Determine the [x, y] coordinate at the center of the cell enclosing the given text.  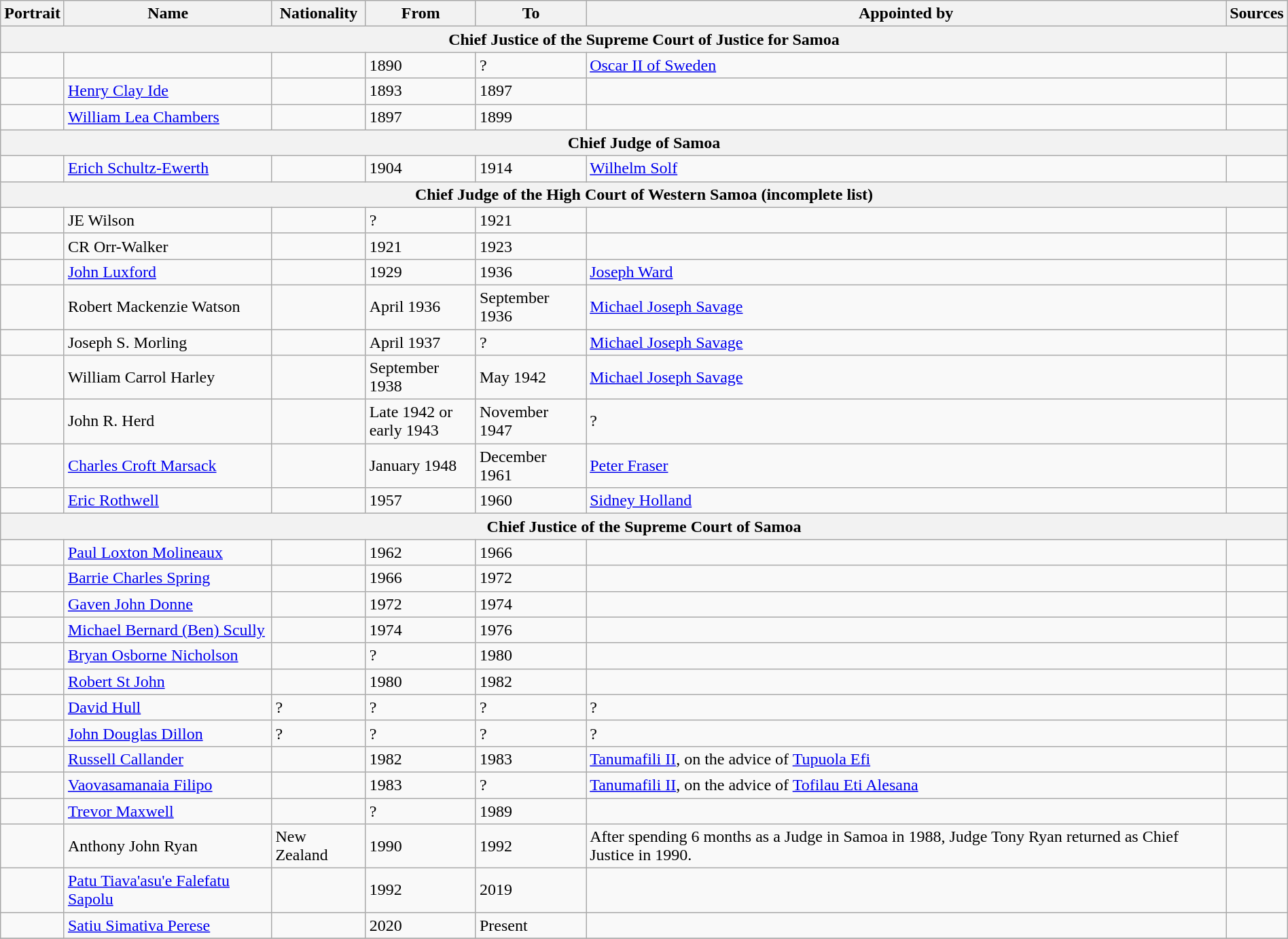
2019 [531, 890]
1962 [421, 552]
From [421, 14]
Bryan Osborne Nicholson [167, 656]
Henry Clay Ide [167, 91]
1893 [421, 91]
December 1961 [531, 466]
Name [167, 14]
Paul Loxton Molineaux [167, 552]
Nationality [319, 14]
1904 [421, 169]
Erich Schultz-Ewerth [167, 169]
Eric Rothwell [167, 501]
November 1947 [531, 421]
JE Wilson [167, 220]
September 1938 [421, 378]
1957 [421, 501]
May 1942 [531, 378]
September 1936 [531, 307]
Robert Mackenzie Watson [167, 307]
2020 [421, 925]
Appointed by [906, 14]
Vaovasamanaia Filipo [167, 785]
John Douglas Dillon [167, 733]
Present [531, 925]
New Zealand [319, 847]
Patu Tiava'asu'e Falefatu Sapolu [167, 890]
Satiu Simativa Perese [167, 925]
Chief Judge of the High Court of Western Samoa (incomplete list) [644, 194]
Portrait [33, 14]
1989 [531, 811]
April 1936 [421, 307]
1899 [531, 117]
Gaven John Donne [167, 604]
Peter Fraser [906, 466]
Sources [1257, 14]
Chief Justice of the Supreme Court of Samoa [644, 527]
William Lea Chambers [167, 117]
1936 [531, 272]
Oscar II of Sweden [906, 65]
April 1937 [421, 342]
Russell Callander [167, 759]
Joseph Ward [906, 272]
Trevor Maxwell [167, 811]
After spending 6 months as a Judge in Samoa in 1988, Judge Tony Ryan returned as Chief Justice in 1990. [906, 847]
David Hull [167, 707]
Michael Bernard (Ben) Scully [167, 630]
Charles Croft Marsack [167, 466]
January 1948 [421, 466]
1923 [531, 246]
Robert St John [167, 681]
1990 [421, 847]
1890 [421, 65]
1960 [531, 501]
1914 [531, 169]
Barrie Charles Spring [167, 578]
Tanumafili II, on the advice of Tofilau Eti Alesana [906, 785]
CR Orr-Walker [167, 246]
1929 [421, 272]
Wilhelm Solf [906, 169]
Anthony John Ryan [167, 847]
1976 [531, 630]
John R. Herd [167, 421]
Late 1942 orearly 1943 [421, 421]
To [531, 14]
Sidney Holland [906, 501]
William Carrol Harley [167, 378]
John Luxford [167, 272]
Chief Judge of Samoa [644, 143]
Tanumafili II, on the advice of Tupuola Efi [906, 759]
Chief Justice of the Supreme Court of Justice for Samoa [644, 39]
Joseph S. Morling [167, 342]
